Detect which cell encompasses the target text, then output its [X, Y] center coordinate. 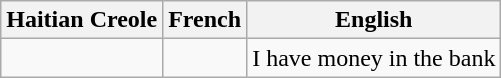
I have money in the bank [374, 58]
French [205, 20]
Haitian Creole [82, 20]
English [374, 20]
